Provide the [X, Y] coordinate of the cell's center where the given text is located.  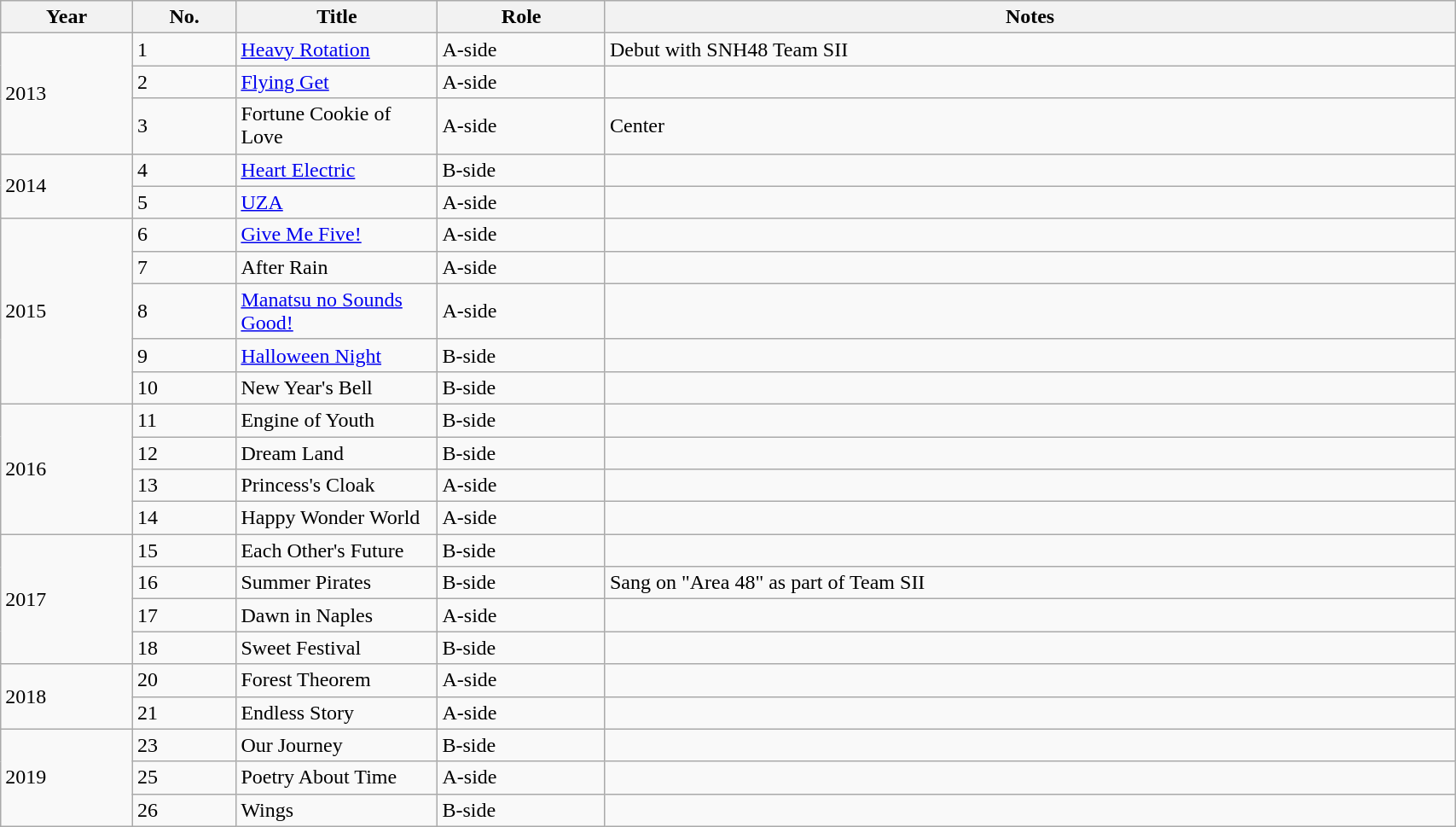
Happy Wonder World [337, 518]
20 [184, 680]
2019 [67, 777]
1 [184, 50]
Sang on "Area 48" as part of Team SII [1030, 583]
No. [184, 17]
14 [184, 518]
2017 [67, 599]
Notes [1030, 17]
Role [521, 17]
Heavy Rotation [337, 50]
5 [184, 202]
Our Journey [337, 745]
Title [337, 17]
21 [184, 713]
26 [184, 810]
Poetry About Time [337, 777]
3 [184, 126]
Debut with SNH48 Team SII [1030, 50]
8 [184, 311]
Wings [337, 810]
Endless Story [337, 713]
7 [184, 267]
17 [184, 615]
Summer Pirates [337, 583]
Forest Theorem [337, 680]
Dream Land [337, 453]
2018 [67, 696]
15 [184, 550]
After Rain [337, 267]
UZA [337, 202]
9 [184, 355]
23 [184, 745]
6 [184, 235]
Engine of Youth [337, 420]
Fortune Cookie of Love [337, 126]
Manatsu no Sounds Good! [337, 311]
Dawn in Naples [337, 615]
10 [184, 387]
Year [67, 17]
16 [184, 583]
Sweet Festival [337, 648]
New Year's Bell [337, 387]
Give Me Five! [337, 235]
Heart Electric [337, 170]
2014 [67, 186]
2016 [67, 469]
Flying Get [337, 82]
25 [184, 777]
13 [184, 486]
11 [184, 420]
Each Other's Future [337, 550]
12 [184, 453]
18 [184, 648]
2015 [67, 311]
Princess's Cloak [337, 486]
Halloween Night [337, 355]
2013 [67, 94]
4 [184, 170]
2 [184, 82]
Center [1030, 126]
